Identify which cell holds the provided text, then report its [x, y] central coordinate. 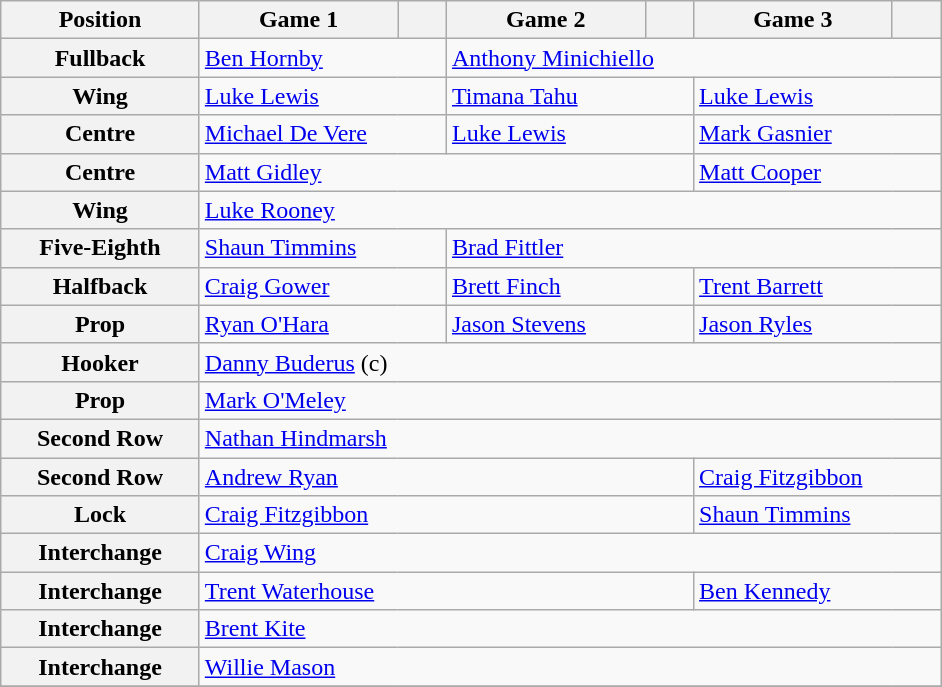
Halfback [100, 286]
Jason Ryles [818, 324]
Matt Cooper [818, 172]
Ben Kennedy [818, 591]
Mark Gasnier [818, 134]
Game 3 [794, 20]
Ryan O'Hara [322, 324]
Andrew Ryan [446, 477]
Game 2 [546, 20]
Game 1 [298, 20]
Timana Tahu [570, 96]
Danny Buderus (c) [570, 362]
Matt Gidley [446, 172]
Trent Barrett [818, 286]
Lock [100, 515]
Trent Waterhouse [446, 591]
Fullback [100, 58]
Five-Eighth [100, 248]
Nathan Hindmarsh [570, 438]
Brad Fittler [693, 248]
Brett Finch [570, 286]
Ben Hornby [322, 58]
Hooker [100, 362]
Anthony Minichiello [693, 58]
Michael De Vere [322, 134]
Willie Mason [570, 667]
Brent Kite [570, 629]
Luke Rooney [570, 210]
Position [100, 20]
Craig Wing [570, 553]
Mark O'Meley [570, 400]
Craig Gower [322, 286]
Jason Stevens [570, 324]
